Search for the cell housing the specified text and yield its (X, Y) center coordinate. 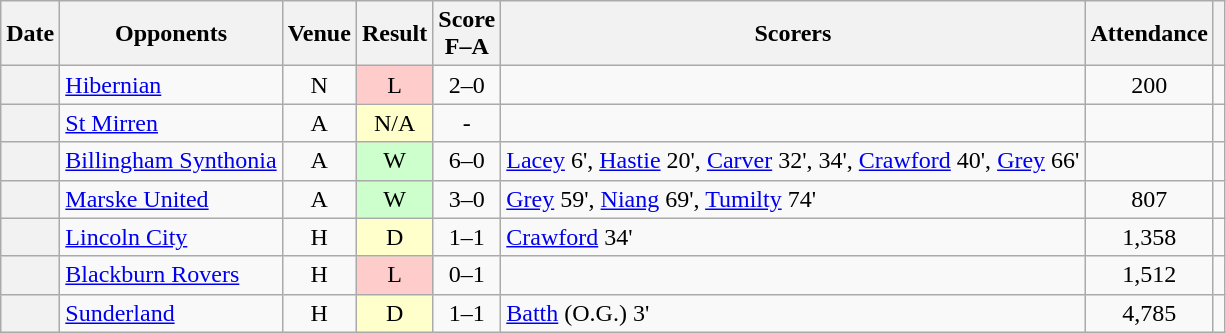
N (319, 85)
3–0 (467, 199)
Marske United (171, 199)
0–1 (467, 275)
1,512 (1149, 275)
4,785 (1149, 313)
807 (1149, 199)
Attendance (1149, 34)
Scorers (793, 34)
Opponents (171, 34)
- (467, 123)
Date (30, 34)
2–0 (467, 85)
Hibernian (171, 85)
Sunderland (171, 313)
N/A (394, 123)
Crawford 34' (793, 237)
1,358 (1149, 237)
6–0 (467, 161)
Billingham Synthonia (171, 161)
Venue (319, 34)
Lacey 6', Hastie 20', Carver 32', 34', Crawford 40', Grey 66' (793, 161)
Lincoln City (171, 237)
St Mirren (171, 123)
Grey 59', Niang 69', Tumilty 74' (793, 199)
ScoreF–A (467, 34)
Result (394, 34)
200 (1149, 85)
Blackburn Rovers (171, 275)
Batth (O.G.) 3' (793, 313)
